Return (x, y) of the center of cell containing provided text 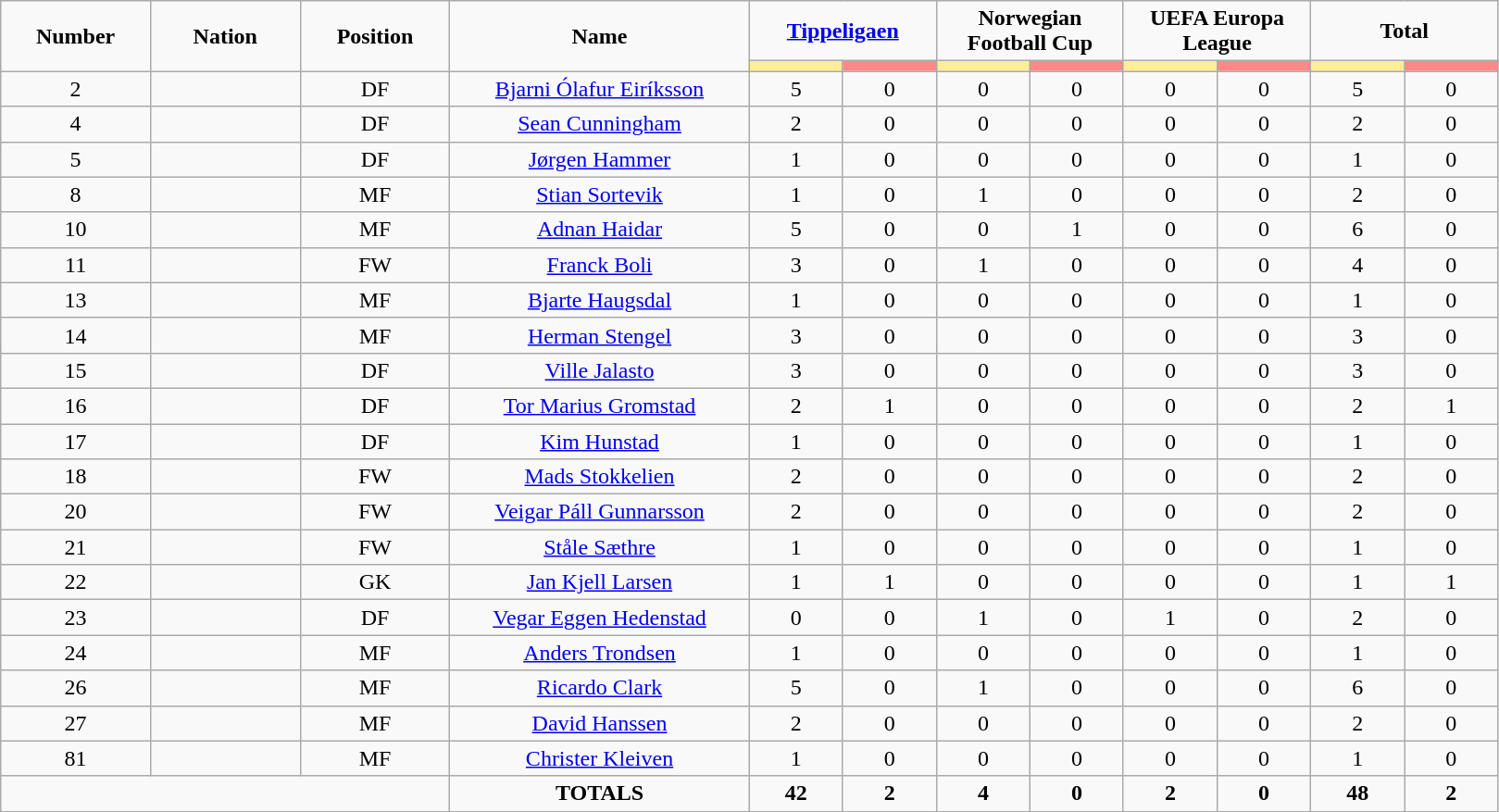
16 (76, 406)
Tippeligaen (843, 31)
Adnan Haidar (600, 230)
Total (1405, 31)
UEFA Europa League (1217, 31)
11 (76, 265)
Jan Kjell Larsen (600, 582)
Kim Hunstad (600, 442)
GK (375, 582)
13 (76, 300)
21 (76, 547)
Stian Sortevik (600, 194)
Bjarte Haugsdal (600, 300)
Number (76, 36)
Christer Kleiven (600, 758)
8 (76, 194)
42 (796, 793)
Sean Cunningham (600, 124)
Ricardo Clark (600, 688)
23 (76, 618)
20 (76, 512)
Jørgen Hammer (600, 159)
Anders Trondsen (600, 653)
10 (76, 230)
15 (76, 370)
Tor Marius Gromstad (600, 406)
27 (76, 723)
17 (76, 442)
Ståle Sæthre (600, 547)
Vegar Eggen Hedenstad (600, 618)
Herman Stengel (600, 335)
David Hanssen (600, 723)
Norwegian Football Cup (1030, 31)
Position (375, 36)
Bjarni Ólafur Eiríksson (600, 89)
Mads Stokkelien (600, 477)
Ville Jalasto (600, 370)
Name (600, 36)
Veigar Páll Gunnarsson (600, 512)
22 (76, 582)
48 (1357, 793)
24 (76, 653)
Nation (225, 36)
14 (76, 335)
Franck Boli (600, 265)
81 (76, 758)
18 (76, 477)
26 (76, 688)
TOTALS (600, 793)
